Identify which cell holds the provided text, then report its [x, y] central coordinate. 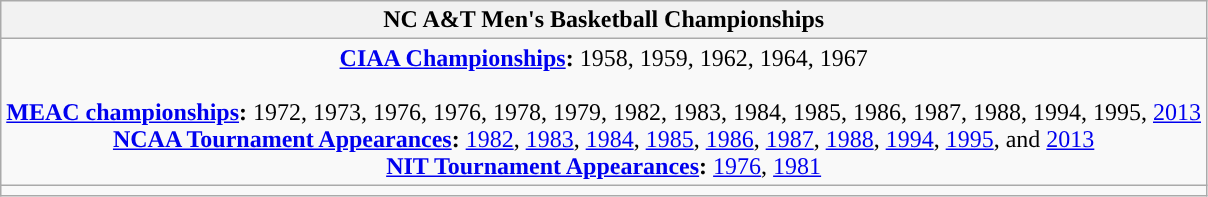
NC A&T Men's Basketball Championships [604, 20]
